For the text-containing cell, return its midpoint in (X, Y) coordinate format. 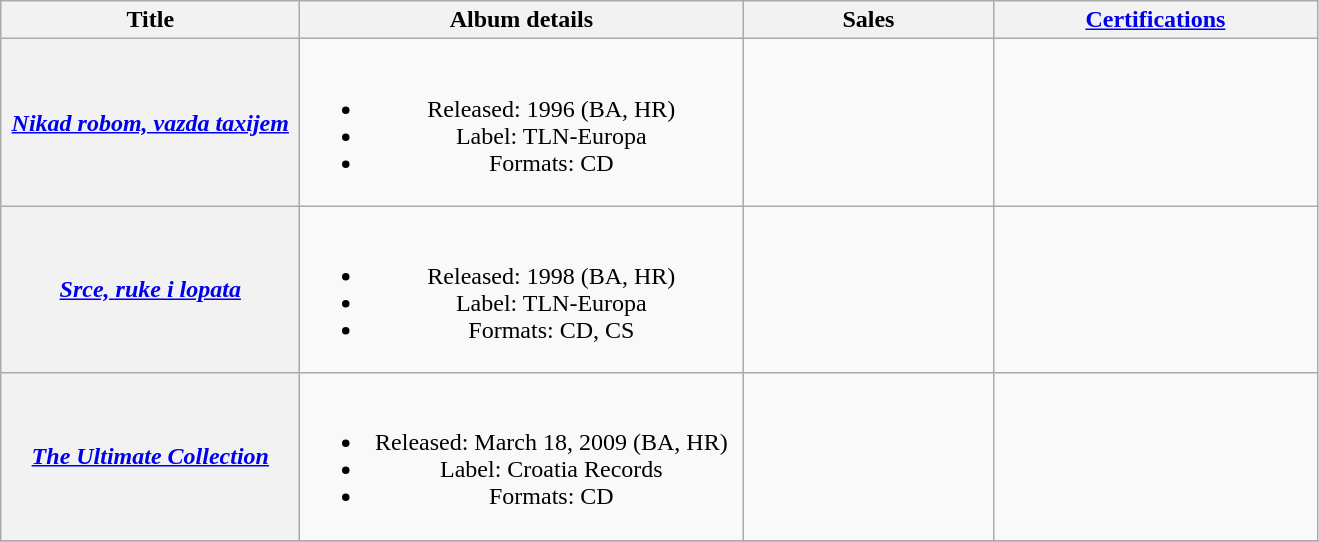
Released: 1996 (BA, HR)Label: TLN-EuropaFormats: CD (522, 122)
Released: 1998 (BA, HR)Label: TLN-EuropaFormats: CD, CS (522, 290)
Nikad robom, vazda taxijem (150, 122)
Sales (868, 20)
The Ultimate Collection (150, 456)
Album details (522, 20)
Released: March 18, 2009 (BA, HR)Label: Croatia RecordsFormats: CD (522, 456)
Title (150, 20)
Srce, ruke i lopata (150, 290)
Certifications (1156, 20)
